Return the [x, y] coordinate for the center point of the cell that contains the specified text.  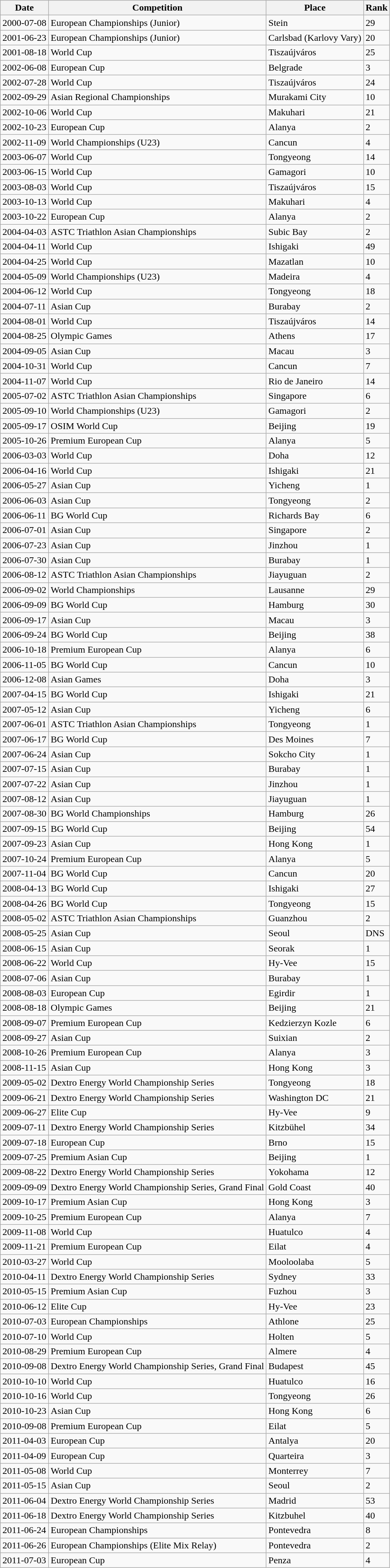
Asian Regional Championships [158, 97]
2008-08-03 [24, 993]
2011-04-03 [24, 1441]
Suixian [315, 1038]
53 [376, 1501]
2006-07-30 [24, 560]
2011-06-04 [24, 1501]
2008-10-26 [24, 1053]
European Championships (Elite Mix Relay) [158, 1545]
2007-06-01 [24, 724]
2007-09-23 [24, 844]
2004-05-09 [24, 276]
2011-06-18 [24, 1515]
2010-04-11 [24, 1277]
2002-10-23 [24, 127]
DNS [376, 933]
Gold Coast [315, 1187]
2007-04-15 [24, 695]
2010-10-16 [24, 1396]
2007-06-24 [24, 754]
2011-06-24 [24, 1530]
2001-08-18 [24, 53]
2009-09-09 [24, 1187]
2007-05-12 [24, 709]
2008-07-06 [24, 978]
2002-07-28 [24, 82]
2006-05-27 [24, 486]
16 [376, 1381]
2008-04-13 [24, 888]
2009-06-27 [24, 1112]
2010-07-10 [24, 1336]
2006-09-09 [24, 605]
2008-08-18 [24, 1008]
Rio de Janeiro [315, 381]
2011-06-26 [24, 1545]
Fuzhou [315, 1292]
2008-06-22 [24, 963]
30 [376, 605]
2007-08-12 [24, 799]
2004-11-07 [24, 381]
2004-08-25 [24, 336]
Kitzbühel [315, 1127]
2010-08-29 [24, 1351]
2004-04-03 [24, 232]
Mooloolaba [315, 1262]
2003-10-13 [24, 202]
2006-09-17 [24, 620]
2006-04-16 [24, 471]
2008-11-15 [24, 1068]
Mazatlan [315, 262]
Egirdir [315, 993]
2004-04-25 [24, 262]
2009-06-21 [24, 1097]
World Championships [158, 590]
Richards Bay [315, 515]
2010-03-27 [24, 1262]
2005-10-26 [24, 441]
Sokcho City [315, 754]
2004-10-31 [24, 366]
Subic Bay [315, 232]
2006-11-05 [24, 665]
Washington DC [315, 1097]
2009-11-08 [24, 1232]
49 [376, 247]
2011-04-09 [24, 1456]
Rank [376, 8]
23 [376, 1306]
2009-10-17 [24, 1202]
2008-06-15 [24, 948]
Monterrey [315, 1471]
2000-07-08 [24, 23]
2001-06-23 [24, 38]
2006-09-02 [24, 590]
Des Moines [315, 739]
2005-09-10 [24, 411]
2009-05-02 [24, 1082]
BG World Championships [158, 814]
Yokohama [315, 1172]
2008-05-25 [24, 933]
2008-04-26 [24, 903]
2004-07-11 [24, 306]
OSIM World Cup [158, 426]
2006-03-03 [24, 456]
2007-11-04 [24, 873]
Athlone [315, 1321]
17 [376, 336]
Competition [158, 8]
2002-11-09 [24, 142]
2006-06-11 [24, 515]
2008-09-27 [24, 1038]
Kedzierzyn Kozle [315, 1023]
Sydney [315, 1277]
Murakami City [315, 97]
Belgrade [315, 67]
8 [376, 1530]
2008-09-07 [24, 1023]
2003-06-07 [24, 157]
27 [376, 888]
Penza [315, 1560]
Athens [315, 336]
2006-07-23 [24, 545]
2007-07-15 [24, 769]
2006-10-18 [24, 649]
2006-07-01 [24, 530]
33 [376, 1277]
2002-09-29 [24, 97]
2010-10-23 [24, 1411]
2009-07-18 [24, 1142]
2007-06-17 [24, 739]
2010-06-12 [24, 1306]
2009-11-21 [24, 1247]
Madeira [315, 276]
2011-05-08 [24, 1471]
Lausanne [315, 590]
2006-12-08 [24, 680]
34 [376, 1127]
2007-10-24 [24, 859]
2011-07-03 [24, 1560]
2010-07-03 [24, 1321]
Quarteira [315, 1456]
2005-07-02 [24, 396]
38 [376, 635]
Carlsbad (Karlovy Vary) [315, 38]
2004-04-11 [24, 247]
Holten [315, 1336]
Asian Games [158, 680]
Kitzbuhel [315, 1515]
2004-09-05 [24, 351]
Stein [315, 23]
Almere [315, 1351]
Brno [315, 1142]
2011-05-15 [24, 1486]
2009-10-25 [24, 1217]
Seorak [315, 948]
19 [376, 426]
45 [376, 1366]
2004-08-01 [24, 321]
Antalya [315, 1441]
2004-06-12 [24, 291]
Budapest [315, 1366]
2006-09-24 [24, 635]
2009-07-11 [24, 1127]
2007-09-15 [24, 829]
2010-05-15 [24, 1292]
Date [24, 8]
2009-08-22 [24, 1172]
2006-06-03 [24, 500]
2002-10-06 [24, 112]
24 [376, 82]
2003-08-03 [24, 187]
2007-08-30 [24, 814]
2005-09-17 [24, 426]
2009-07-25 [24, 1157]
2010-10-10 [24, 1381]
9 [376, 1112]
2007-07-22 [24, 784]
2006-08-12 [24, 575]
Place [315, 8]
Madrid [315, 1501]
2008-05-02 [24, 919]
2003-06-15 [24, 172]
Guanzhou [315, 919]
2003-10-22 [24, 217]
54 [376, 829]
2002-06-08 [24, 67]
